Locate the cell with the specified text and output its (x, y) center coordinate. 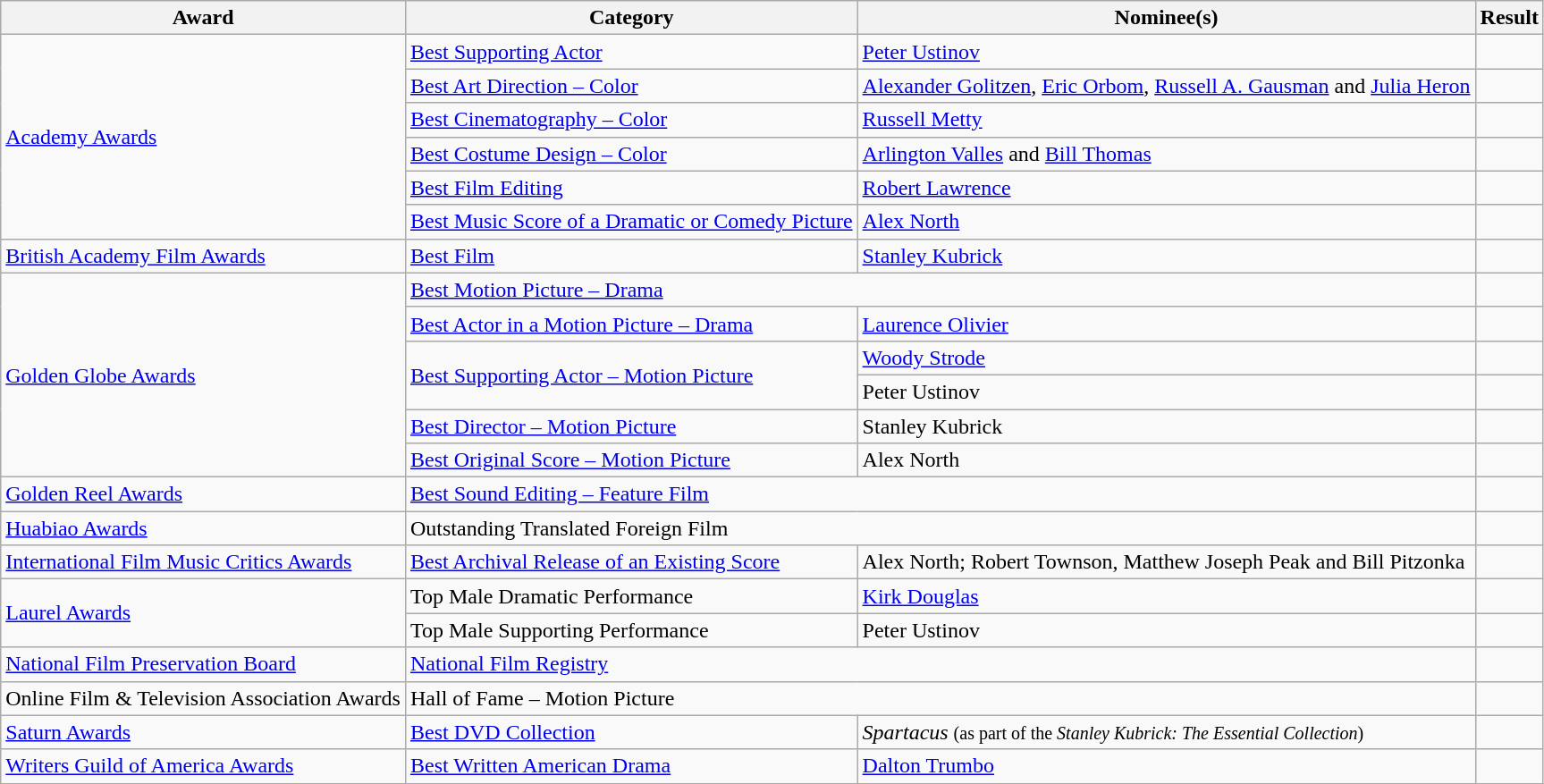
Top Male Supporting Performance (631, 630)
Best DVD Collection (631, 732)
Best Supporting Actor – Motion Picture (631, 375)
International Film Music Critics Awards (204, 562)
Woody Strode (1166, 358)
Alexander Golitzen, Eric Orbom, Russell A. Gausman and Julia Heron (1166, 86)
Best Director – Motion Picture (631, 426)
Best Film (631, 256)
National Film Registry (941, 664)
British Academy Film Awards (204, 256)
Best Costume Design – Color (631, 154)
Best Art Direction – Color (631, 86)
Dalton Trumbo (1166, 766)
Best Supporting Actor (631, 52)
Best Film Editing (631, 188)
Best Written American Drama (631, 766)
Best Sound Editing – Feature Film (941, 494)
Robert Lawrence (1166, 188)
Arlington Valles and Bill Thomas (1166, 154)
Alex North; Robert Townson, Matthew Joseph Peak and Bill Pitzonka (1166, 562)
Russell Metty (1166, 120)
Laurel Awards (204, 613)
Saturn Awards (204, 732)
Result (1509, 18)
Best Music Score of a Dramatic or Comedy Picture (631, 222)
Award (204, 18)
Best Original Score – Motion Picture (631, 460)
Spartacus (as part of the Stanley Kubrick: The Essential Collection) (1166, 732)
Golden Globe Awards (204, 375)
Academy Awards (204, 137)
Top Male Dramatic Performance (631, 596)
Best Archival Release of an Existing Score (631, 562)
National Film Preservation Board (204, 664)
Best Actor in a Motion Picture – Drama (631, 324)
Best Motion Picture – Drama (941, 290)
Best Cinematography – Color (631, 120)
Writers Guild of America Awards (204, 766)
Laurence Olivier (1166, 324)
Hall of Fame – Motion Picture (941, 698)
Outstanding Translated Foreign Film (941, 528)
Kirk Douglas (1166, 596)
Category (631, 18)
Nominee(s) (1166, 18)
Golden Reel Awards (204, 494)
Online Film & Television Association Awards (204, 698)
Huabiao Awards (204, 528)
